Extract the (x, y) coordinate from the center of the cell holding the provided text.  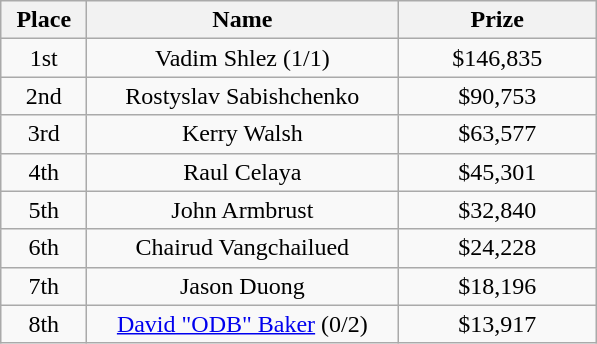
$32,840 (498, 210)
David "ODB" Baker (0/2) (242, 324)
3rd (44, 134)
$24,228 (498, 248)
4th (44, 172)
Raul Celaya (242, 172)
6th (44, 248)
Place (44, 20)
Vadim Shlez (1/1) (242, 58)
7th (44, 286)
Jason Duong (242, 286)
$13,917 (498, 324)
$18,196 (498, 286)
Name (242, 20)
5th (44, 210)
$90,753 (498, 96)
John Armbrust (242, 210)
Kerry Walsh (242, 134)
$63,577 (498, 134)
2nd (44, 96)
8th (44, 324)
1st (44, 58)
Rostyslav Sabishchenko (242, 96)
$45,301 (498, 172)
$146,835 (498, 58)
Chairud Vangchailued (242, 248)
Prize (498, 20)
